Find where the given text appears and provide that cell's center as (X, Y) coordinate. 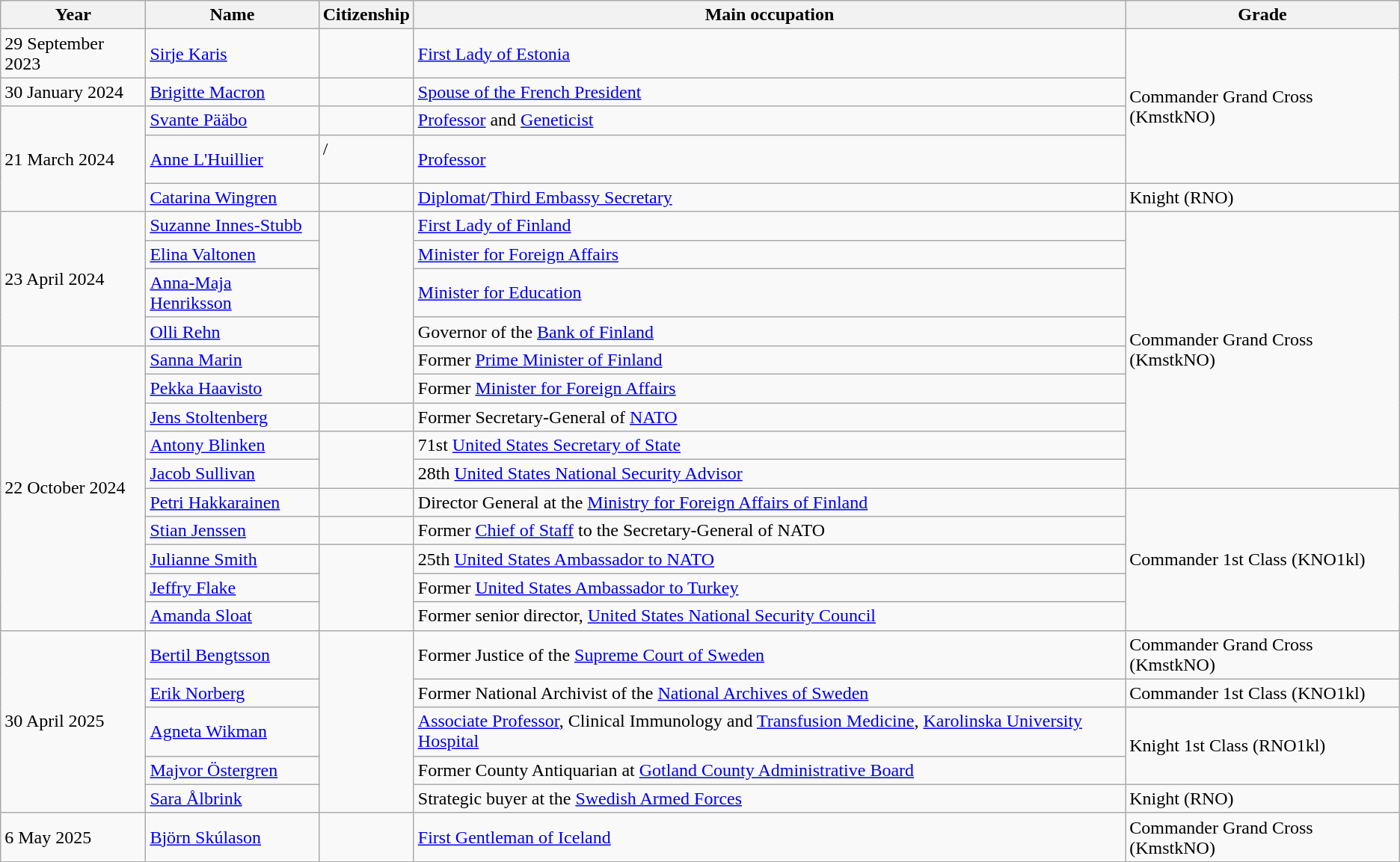
Former senior director, United States National Security Council (769, 616)
Former Minister for Foreign Affairs (769, 388)
30 January 2024 (73, 92)
Sara Ålbrink (232, 798)
Jacob Sullivan (232, 474)
Erik Norberg (232, 693)
Amanda Sloat (232, 616)
Main occupation (769, 15)
Minister for Foreign Affairs (769, 254)
Former United States Ambassador to Turkey (769, 588)
Anna-Maja Henriksson (232, 293)
71st United States Secretary of State (769, 446)
Year (73, 15)
Name (232, 15)
Former Prime Minister of Finland (769, 360)
29 September 2023 (73, 54)
Stian Jenssen (232, 531)
Olli Rehn (232, 331)
Former County Antiquarian at Gotland County Administrative Board (769, 770)
Antony Blinken (232, 446)
Bertil Bengtsson (232, 655)
Citizenship (366, 15)
First Gentleman of Iceland (769, 837)
Former Secretary-General of NATO (769, 416)
Brigitte Macron (232, 92)
Catarina Wingren (232, 197)
Former Justice of the Supreme Court of Sweden (769, 655)
6 May 2025 (73, 837)
Majvor Östergren (232, 770)
Sirje Karis (232, 54)
30 April 2025 (73, 721)
Björn Skúlason (232, 837)
Director General at the Ministry for Foreign Affairs of Finland (769, 502)
Diplomat/Third Embassy Secretary (769, 197)
Petri Hakkarainen (232, 502)
Knight 1st Class (RNO1kl) (1262, 746)
Sanna Marin (232, 360)
Strategic buyer at the Swedish Armed Forces (769, 798)
21 March 2024 (73, 158)
Jeffry Flake (232, 588)
First Lady of Finland (769, 226)
/ (366, 158)
Professor (769, 158)
Elina Valtonen (232, 254)
23 April 2024 (73, 278)
Anne L'Huillier (232, 158)
Governor of the Bank of Finland (769, 331)
Svante Pääbo (232, 120)
Spouse of the French President (769, 92)
Associate Professor, Clinical Immunology and Transfusion Medicine, Karolinska University Hospital (769, 731)
28th United States National Security Advisor (769, 474)
Former National Archivist of the National Archives of Sweden (769, 693)
Julianne Smith (232, 559)
Grade (1262, 15)
Jens Stoltenberg (232, 416)
First Lady of Estonia (769, 54)
Pekka Haavisto (232, 388)
Suzanne Innes-Stubb (232, 226)
Minister for Education (769, 293)
Former Chief of Staff to the Secretary-General of NATO (769, 531)
Agneta Wikman (232, 731)
Professor and Geneticist (769, 120)
22 October 2024 (73, 487)
25th United States Ambassador to NATO (769, 559)
